Output the (X, Y) coordinate of the center of the cell containing the given text.  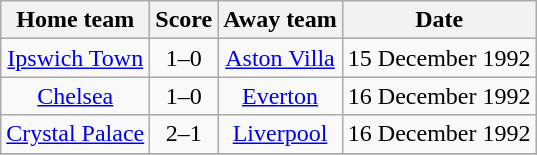
Liverpool (280, 134)
Crystal Palace (76, 134)
Date (439, 20)
Aston Villa (280, 58)
15 December 1992 (439, 58)
Home team (76, 20)
Score (184, 20)
Ipswich Town (76, 58)
Away team (280, 20)
Everton (280, 96)
Chelsea (76, 96)
2–1 (184, 134)
